Find where the given text appears and provide that cell's center as [x, y] coordinate. 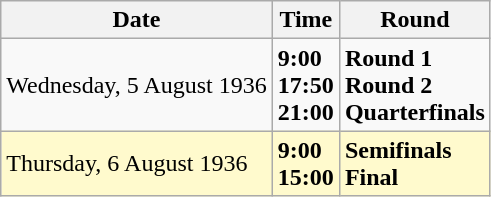
Time [306, 20]
Round 1Round 2Quarterfinals [414, 85]
Thursday, 6 August 1936 [137, 164]
Wednesday, 5 August 1936 [137, 85]
9:0015:00 [306, 164]
Round [414, 20]
9:0017:5021:00 [306, 85]
SemifinalsFinal [414, 164]
Date [137, 20]
